Pinpoint the cell where the given text exists, returning its [x, y] midpoint coordinate. 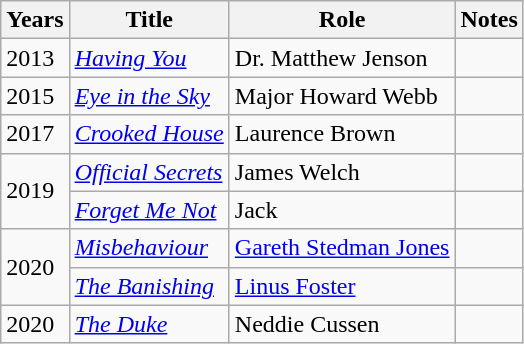
James Welch [342, 172]
Gareth Stedman Jones [342, 248]
2019 [35, 191]
Dr. Matthew Jenson [342, 58]
2015 [35, 96]
Neddie Cussen [342, 324]
Title [149, 20]
Official Secrets [149, 172]
2013 [35, 58]
Jack [342, 210]
Laurence Brown [342, 134]
Notes [489, 20]
Crooked House [149, 134]
2017 [35, 134]
Role [342, 20]
Years [35, 20]
Forget Me Not [149, 210]
Misbehaviour [149, 248]
Having You [149, 58]
Eye in the Sky [149, 96]
The Banishing [149, 286]
Major Howard Webb [342, 96]
The Duke [149, 324]
Linus Foster [342, 286]
